Pinpoint the cell where the given text exists, returning its (X, Y) midpoint coordinate. 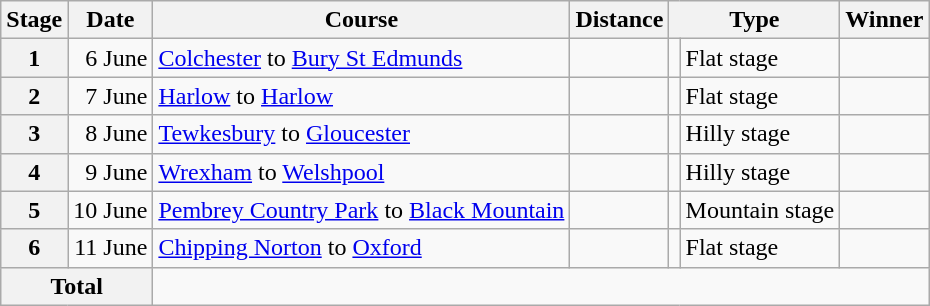
8 June (110, 134)
7 June (110, 96)
3 (34, 134)
6 (34, 248)
11 June (110, 248)
Type (754, 20)
5 (34, 210)
Distance (620, 20)
Tewkesbury to Gloucester (362, 134)
4 (34, 172)
Harlow to Harlow (362, 96)
1 (34, 58)
Total (77, 286)
Date (110, 20)
Colchester to Bury St Edmunds (362, 58)
Course (362, 20)
Chipping Norton to Oxford (362, 248)
Winner (884, 20)
6 June (110, 58)
Pembrey Country Park to Black Mountain (362, 210)
Stage (34, 20)
10 June (110, 210)
9 June (110, 172)
2 (34, 96)
Wrexham to Welshpool (362, 172)
Mountain stage (760, 210)
